Determine the [x, y] coordinate at the center of the cell enclosing the given text.  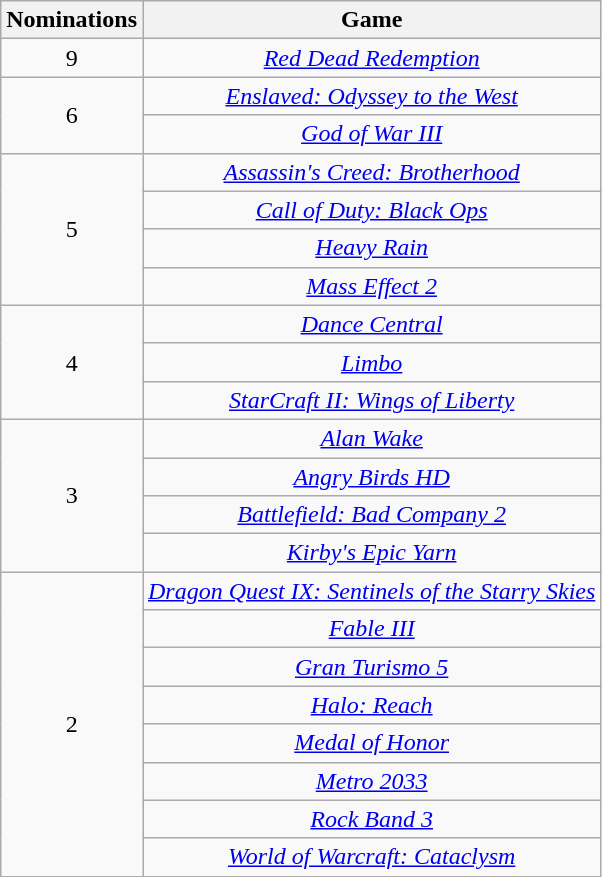
Kirby's Epic Yarn [371, 553]
Assassin's Creed: Brotherhood [371, 172]
Medal of Honor [371, 743]
Alan Wake [371, 438]
9 [72, 58]
God of War III [371, 134]
Game [371, 20]
Rock Band 3 [371, 819]
Dragon Quest IX: Sentinels of the Starry Skies [371, 591]
Heavy Rain [371, 248]
Call of Duty: Black Ops [371, 210]
Halo: Reach [371, 705]
Nominations [72, 20]
3 [72, 495]
Enslaved: Odyssey to the West [371, 96]
6 [72, 115]
Angry Birds HD [371, 477]
Metro 2033 [371, 781]
StarCraft II: Wings of Liberty [371, 400]
5 [72, 229]
Battlefield: Bad Company 2 [371, 515]
4 [72, 362]
Red Dead Redemption [371, 58]
Fable III [371, 629]
World of Warcraft: Cataclysm [371, 857]
Limbo [371, 362]
Gran Turismo 5 [371, 667]
Dance Central [371, 324]
Mass Effect 2 [371, 286]
2 [72, 724]
